Provide the [x, y] coordinate of the cell's center where the given text is located.  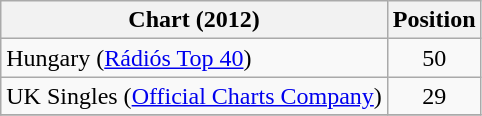
Hungary (Rádiós Top 40) [194, 58]
Chart (2012) [194, 20]
50 [434, 58]
Position [434, 20]
UK Singles (Official Charts Company) [194, 96]
29 [434, 96]
